Pinpoint the cell where the given text exists, returning its (X, Y) midpoint coordinate. 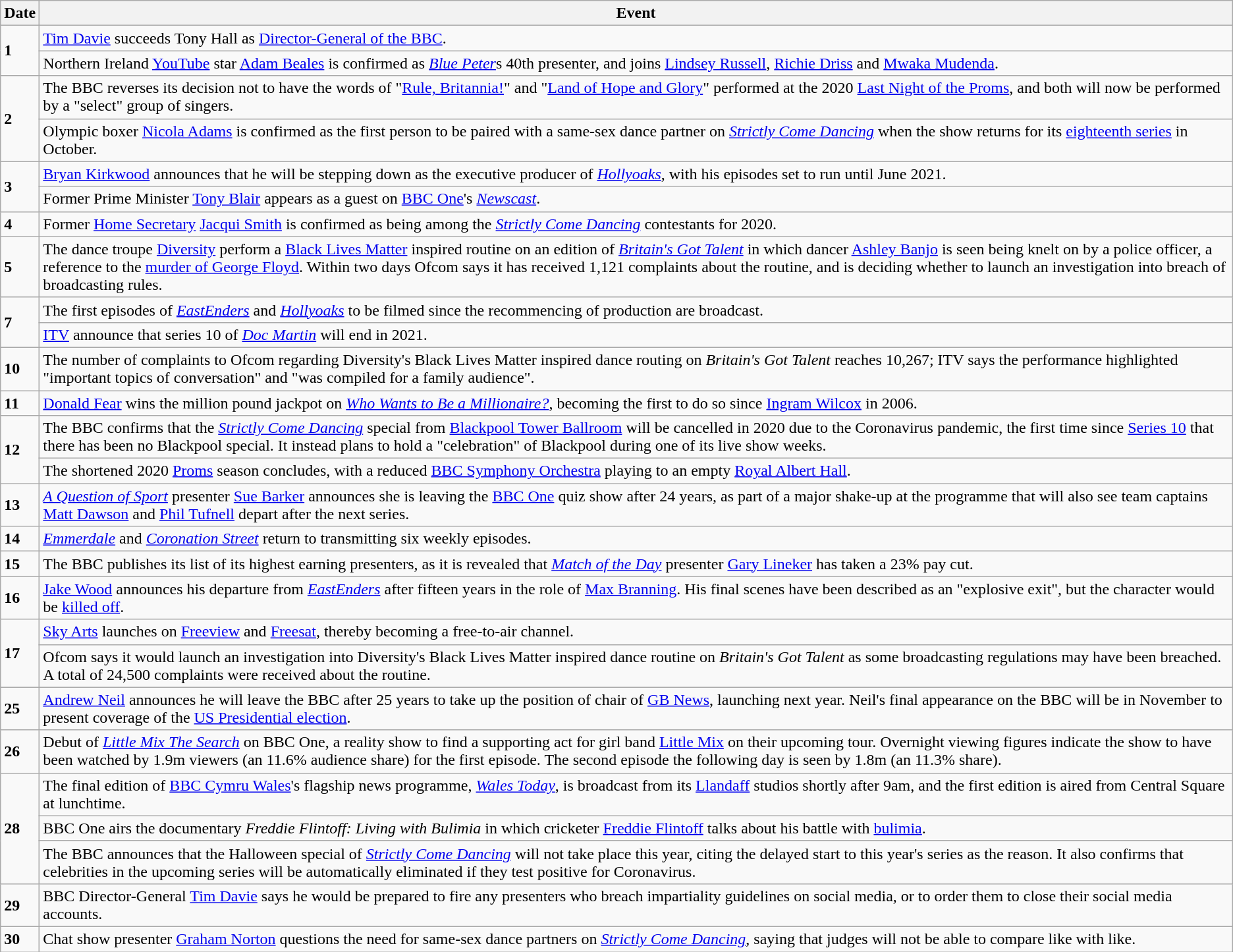
28 (20, 828)
Tim Davie succeeds Tony Hall as Director-General of the BBC. (636, 38)
Northern Ireland YouTube star Adam Beales is confirmed as Blue Peters 40th presenter, and joins Lindsey Russell, Richie Driss and Mwaka Mudenda. (636, 63)
The first episodes of EastEnders and Hollyoaks to be filmed since the recommencing of production are broadcast. (636, 310)
12 (20, 449)
14 (20, 539)
15 (20, 564)
Donald Fear wins the million pound jackpot on Who Wants to Be a Millionaire?, becoming the first to do so since Ingram Wilcox in 2006. (636, 403)
17 (20, 654)
Emmerdale and Coronation Street return to transmitting six weekly episodes. (636, 539)
Event (636, 13)
1 (20, 51)
3 (20, 186)
Sky Arts launches on Freeview and Freesat, thereby becoming a free-to-air channel. (636, 632)
29 (20, 905)
10 (20, 369)
16 (20, 598)
Former Home Secretary Jacqui Smith is confirmed as being among the Strictly Come Dancing contestants for 2020. (636, 224)
5 (20, 267)
BBC One airs the documentary Freddie Flintoff: Living with Bulimia in which cricketer Freddie Flintoff talks about his battle with bulimia. (636, 828)
11 (20, 403)
30 (20, 939)
7 (20, 322)
Former Prime Minister Tony Blair appears as a guest on BBC One's Newscast. (636, 199)
2 (20, 119)
13 (20, 505)
26 (20, 751)
The BBC publishes its list of its highest earning presenters, as it is revealed that Match of the Day presenter Gary Lineker has taken a 23% pay cut. (636, 564)
ITV announce that series 10 of Doc Martin will end in 2021. (636, 335)
The shortened 2020 Proms season concludes, with a reduced BBC Symphony Orchestra playing to an empty Royal Albert Hall. (636, 471)
Bryan Kirkwood announces that he will be stepping down as the executive producer of Hollyoaks, with his episodes set to run until June 2021. (636, 174)
4 (20, 224)
Date (20, 13)
25 (20, 709)
